Capture the cell that displays the provided text and extract its (X, Y) central coordinate. 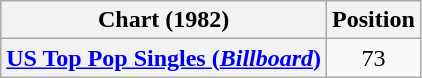
US Top Pop Singles (Billboard) (164, 58)
Chart (1982) (164, 20)
73 (374, 58)
Position (374, 20)
